Capture the cell that displays the provided text and extract its (X, Y) central coordinate. 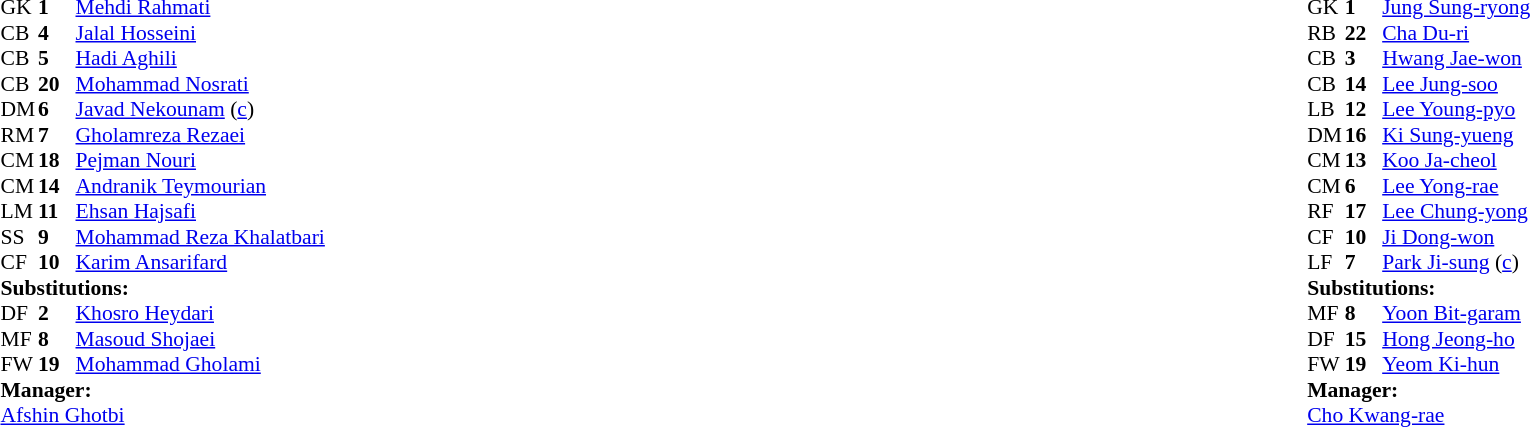
Javad Nekounam (c) (200, 109)
Ehsan Hajsafi (200, 211)
LM (19, 211)
LF (1326, 263)
9 (57, 237)
15 (1364, 339)
RF (1326, 211)
Pejman Nouri (200, 161)
SS (19, 237)
Karim Ansarifard (200, 263)
4 (57, 33)
RB (1326, 33)
Lee Yong-rae (1456, 186)
22 (1364, 33)
Koo Ja-cheol (1456, 161)
Lee Young-pyo (1456, 109)
Jalal Hosseini (200, 33)
11 (57, 211)
Mohammad Gholami (200, 365)
Cha Du-ri (1456, 33)
16 (1364, 135)
18 (57, 161)
LB (1326, 109)
3 (1364, 59)
13 (1364, 161)
5 (57, 59)
2 (57, 313)
Lee Chung-yong (1456, 211)
20 (57, 84)
Ki Sung-yueng (1456, 135)
Ji Dong-won (1456, 237)
12 (1364, 109)
Hadi Aghili (200, 59)
Khosro Heydari (200, 313)
Yoon Bit-garam (1456, 313)
Gholamreza Rezaei (200, 135)
Mohammad Reza Khalatbari (200, 237)
Hwang Jae-won (1456, 59)
Hong Jeong-ho (1456, 339)
Lee Jung-soo (1456, 84)
Masoud Shojaei (200, 339)
Park Ji-sung (c) (1456, 263)
Yeom Ki-hun (1456, 365)
Andranik Teymourian (200, 186)
17 (1364, 211)
Mohammad Nosrati (200, 84)
RM (19, 135)
